Scan for the cell matching the given text and deliver its [X, Y] coordinate at center. 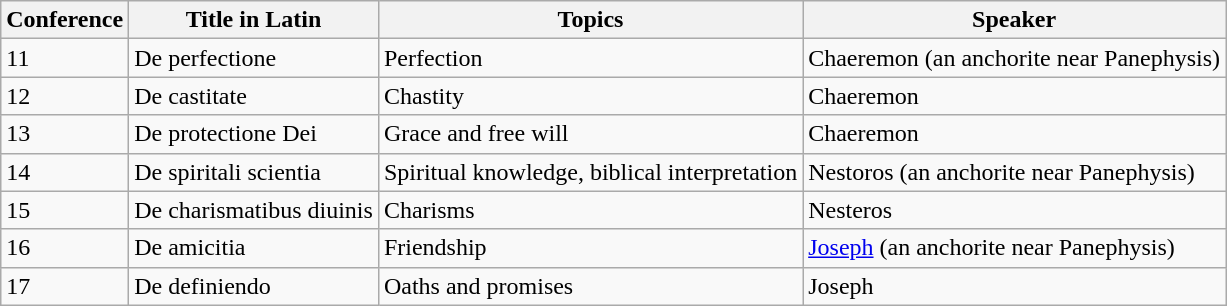
Oaths and promises [590, 286]
Spiritual knowledge, biblical interpretation [590, 172]
Speaker [1014, 20]
Title in Latin [254, 20]
De castitate [254, 96]
Perfection [590, 58]
17 [65, 286]
De spiritali scientia [254, 172]
Chastity [590, 96]
De charismatibus diuinis [254, 210]
13 [65, 134]
Friendship [590, 248]
Conference [65, 20]
Nesteros [1014, 210]
11 [65, 58]
Joseph [1014, 286]
De perfectione [254, 58]
14 [65, 172]
12 [65, 96]
Topics [590, 20]
Grace and free will [590, 134]
De definiendo [254, 286]
Joseph (an anchorite near Panephysis) [1014, 248]
De amicitia [254, 248]
Charisms [590, 210]
Chaeremon (an anchorite near Panephysis) [1014, 58]
Nestoros (an anchorite near Panephysis) [1014, 172]
15 [65, 210]
De protectione Dei [254, 134]
16 [65, 248]
